Output the [x, y] coordinate of the center of the cell containing the given text.  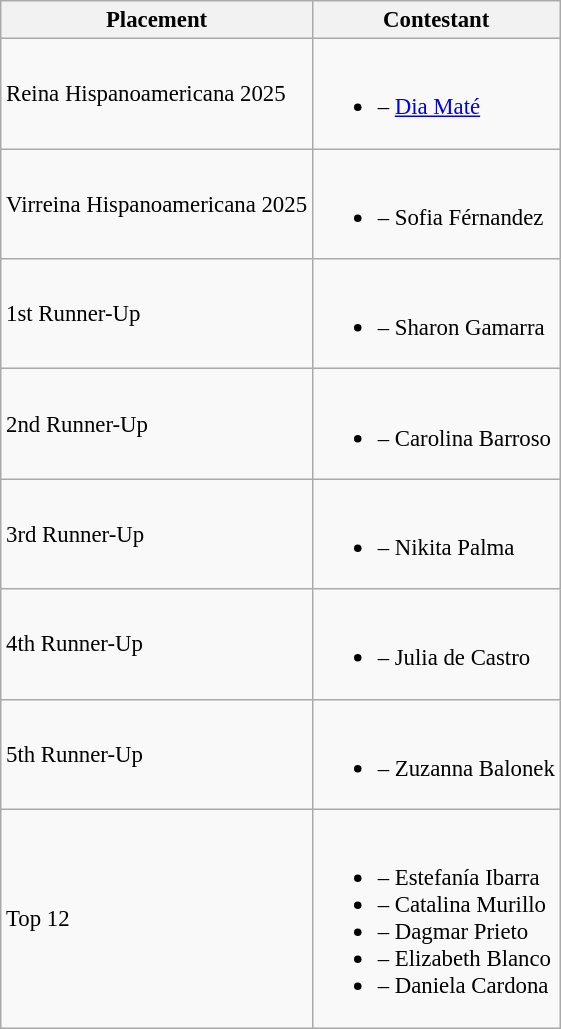
1st Runner-Up [157, 314]
Reina Hispanoamericana 2025 [157, 94]
– Julia de Castro [436, 644]
– Dia Maté [436, 94]
Placement [157, 20]
Contestant [436, 20]
– Estefanía Ibarra – Catalina Murillo – Dagmar Prieto – Elizabeth Blanco – Daniela Cardona [436, 919]
3rd Runner-Up [157, 534]
4th Runner-Up [157, 644]
2nd Runner-Up [157, 424]
– Nikita Palma [436, 534]
Top 12 [157, 919]
– Sofia Férnandez [436, 204]
– Sharon Gamarra [436, 314]
Virreina Hispanoamericana 2025 [157, 204]
5th Runner-Up [157, 754]
– Zuzanna Balonek [436, 754]
– Carolina Barroso [436, 424]
